Return the (X, Y) coordinate for the center point of the cell that contains the specified text.  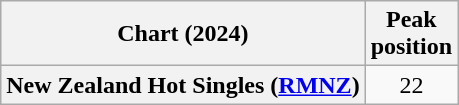
Chart (2024) (183, 34)
Peakposition (411, 34)
22 (411, 85)
New Zealand Hot Singles (RMNZ) (183, 85)
